Find where the given text appears and provide that cell's center as [x, y] coordinate. 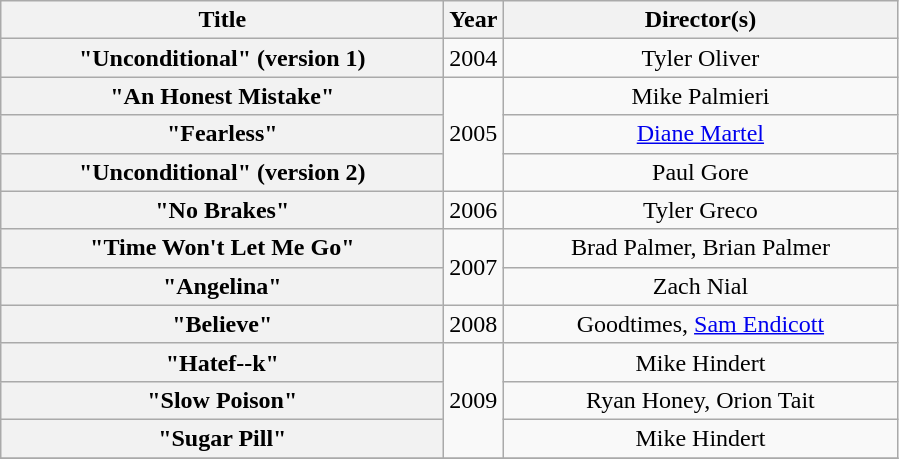
2005 [474, 134]
"Sugar Pill" [222, 438]
"An Honest Mistake" [222, 96]
"Believe" [222, 324]
Zach Nial [700, 286]
2009 [474, 400]
Year [474, 20]
2006 [474, 210]
2004 [474, 58]
"No Brakes" [222, 210]
"Fearless" [222, 134]
"Unconditional" (version 2) [222, 172]
"Time Won't Let Me Go" [222, 248]
Tyler Oliver [700, 58]
Diane Martel [700, 134]
"Unconditional" (version 1) [222, 58]
"Hatef--k" [222, 362]
"Angelina" [222, 286]
Goodtimes, Sam Endicott [700, 324]
Brad Palmer, Brian Palmer [700, 248]
Mike Palmieri [700, 96]
Title [222, 20]
Paul Gore [700, 172]
Ryan Honey, Orion Tait [700, 400]
2008 [474, 324]
2007 [474, 267]
Tyler Greco [700, 210]
"Slow Poison" [222, 400]
Director(s) [700, 20]
